Pinpoint the cell where the given text exists, returning its [X, Y] midpoint coordinate. 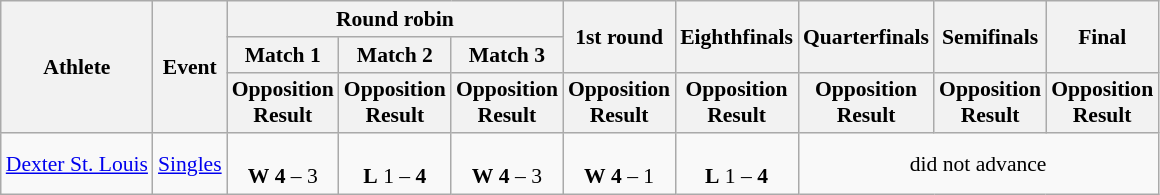
Singles [190, 164]
Round robin [395, 19]
1st round [619, 36]
Dexter St. Louis [77, 164]
Final [1102, 36]
Semifinals [990, 36]
Match 3 [507, 55]
Match 2 [395, 55]
Eighthfinals [736, 36]
Event [190, 67]
Athlete [77, 67]
Match 1 [283, 55]
Quarterfinals [866, 36]
did not advance [978, 164]
W 4 – 1 [619, 164]
